Detect which cell encompasses the target text, then output its (X, Y) center coordinate. 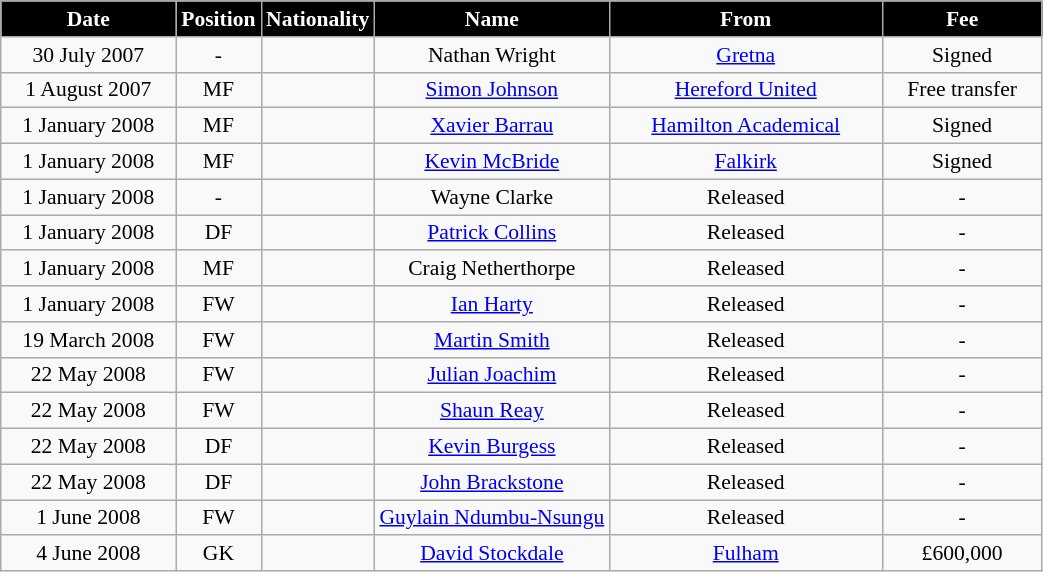
Position (218, 19)
Hamilton Academical (746, 126)
Simon Johnson (492, 90)
Fulham (746, 554)
Ian Harty (492, 304)
Free transfer (962, 90)
Wayne Clarke (492, 197)
Hereford United (746, 90)
19 March 2008 (88, 340)
Kevin Burgess (492, 447)
Date (88, 19)
Guylain Ndumbu-Nsungu (492, 518)
GK (218, 554)
Shaun Reay (492, 411)
30 July 2007 (88, 55)
1 August 2007 (88, 90)
Gretna (746, 55)
John Brackstone (492, 482)
Craig Netherthorpe (492, 269)
Patrick Collins (492, 233)
Name (492, 19)
Martin Smith (492, 340)
Julian Joachim (492, 375)
Falkirk (746, 162)
4 June 2008 (88, 554)
David Stockdale (492, 554)
Fee (962, 19)
£600,000 (962, 554)
Nationality (318, 19)
1 June 2008 (88, 518)
Kevin McBride (492, 162)
From (746, 19)
Xavier Barrau (492, 126)
Nathan Wright (492, 55)
